From the cell containing the given text, extract its center point as (x, y) coordinate. 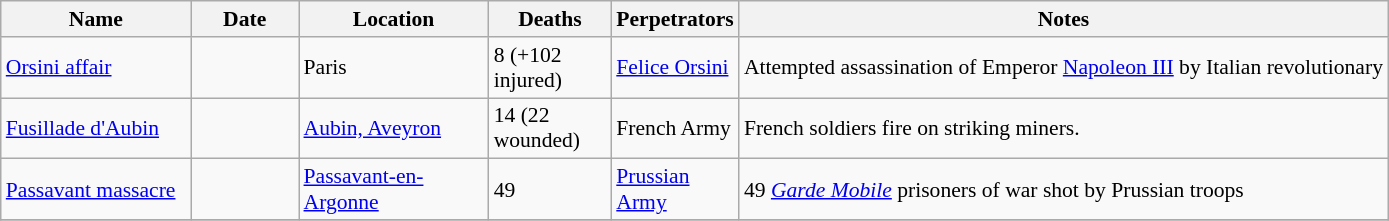
Passavant massacre (96, 190)
French soldiers fire on striking miners. (1064, 128)
Notes (1064, 19)
Deaths (550, 19)
49 Garde Mobile prisoners of war shot by Prussian troops (1064, 190)
Aubin, Aveyron (393, 128)
Location (393, 19)
Orsini affair (96, 68)
Perpetrators (675, 19)
Felice Orsini (675, 68)
8 (+102 injured) (550, 68)
14 (22 wounded) (550, 128)
49 (550, 190)
Attempted assassination of Emperor Napoleon III by Italian revolutionary (1064, 68)
Paris (393, 68)
Prussian Army (675, 190)
French Army (675, 128)
Passavant-en-Argonne (393, 190)
Name (96, 19)
Fusillade d'Aubin (96, 128)
Date (245, 19)
